Locate the cell with the specified text and output its [x, y] center coordinate. 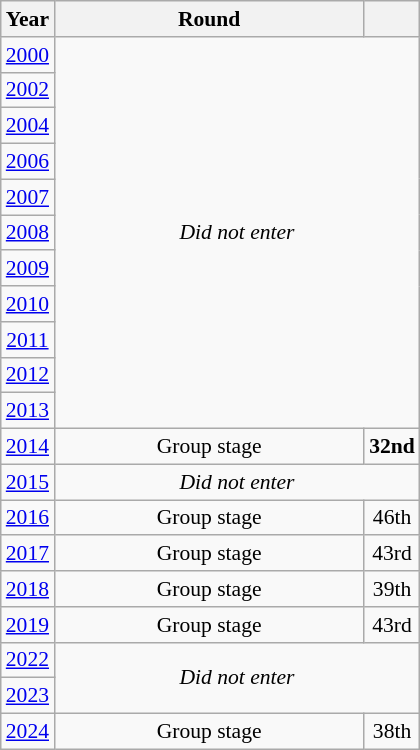
2012 [28, 375]
2010 [28, 304]
46th [392, 518]
38th [392, 732]
2008 [28, 233]
2024 [28, 732]
32nd [392, 447]
2016 [28, 518]
2007 [28, 197]
2011 [28, 340]
2013 [28, 411]
2014 [28, 447]
2009 [28, 269]
2019 [28, 625]
2018 [28, 589]
2006 [28, 162]
2015 [28, 482]
39th [392, 589]
2017 [28, 554]
2022 [28, 660]
2004 [28, 126]
2023 [28, 696]
2002 [28, 90]
2000 [28, 55]
Year [28, 19]
Round [209, 19]
